Output the [X, Y] coordinate of the center of the cell containing the given text.  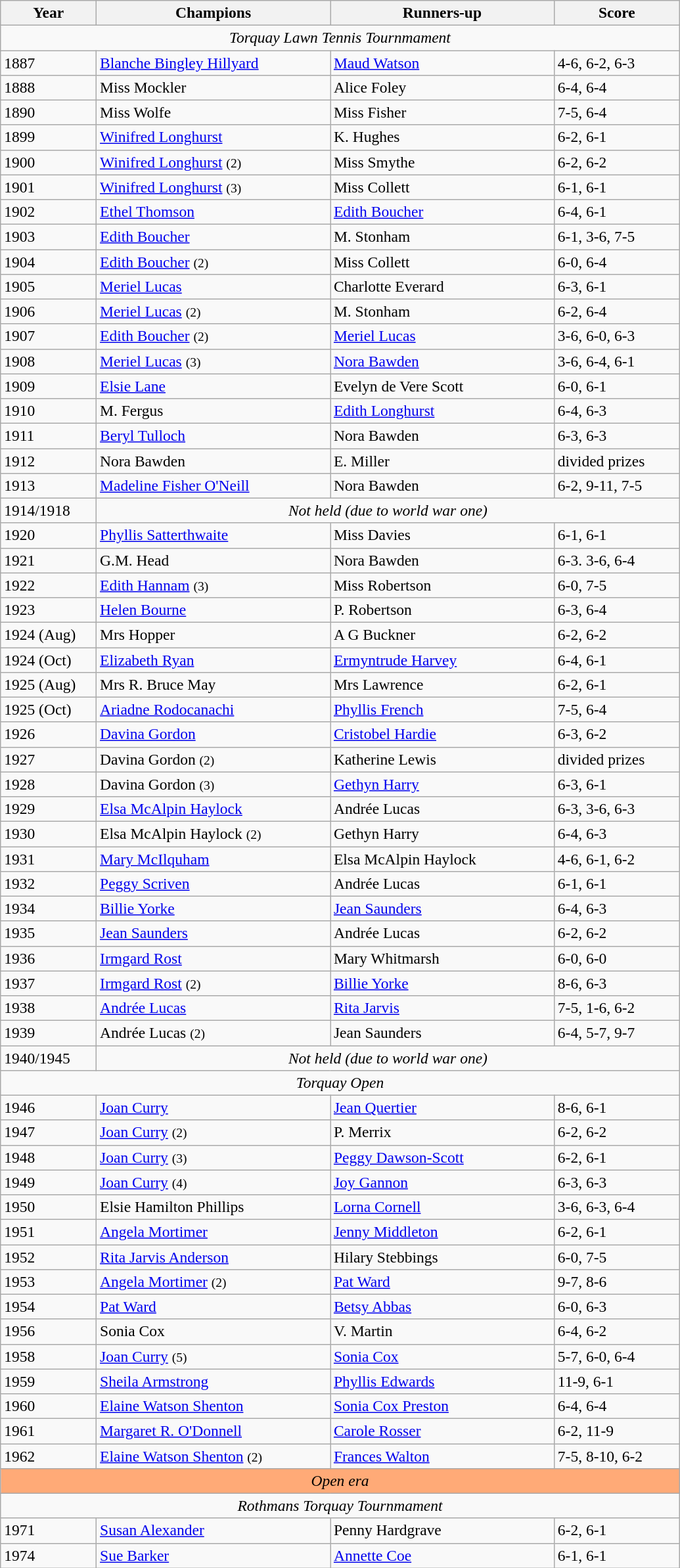
9-7, 8-6 [616, 1282]
1928 [49, 784]
Davina Gordon [214, 734]
1934 [49, 908]
4-6, 6-2, 6-3 [616, 62]
1962 [49, 1456]
1946 [49, 1108]
1925 (Aug) [49, 684]
Miss Mockler [214, 87]
1890 [49, 112]
G.M. Head [214, 560]
Elizabeth Ryan [214, 660]
Davina Gordon (3) [214, 784]
Angela Mortimer (2) [214, 1282]
6-2, 6-4 [616, 311]
1949 [49, 1182]
Elaine Watson Shenton (2) [214, 1456]
6-0, 6-4 [616, 261]
Lorna Cornell [442, 1207]
Meriel Lucas (2) [214, 311]
Susan Alexander [214, 1531]
Miss Robertson [442, 585]
1925 (Oct) [49, 709]
4-6, 6-1, 6-2 [616, 859]
P. Merrix [442, 1132]
Helen Bourne [214, 610]
Elaine Watson Shenton [214, 1406]
1937 [49, 983]
1959 [49, 1381]
Open era [340, 1481]
Peggy Dawson-Scott [442, 1157]
Year [49, 12]
1954 [49, 1307]
6-1, 3-6, 7-5 [616, 236]
6-3. 3-6, 6-4 [616, 560]
Miss Fisher [442, 112]
Andrée Lucas (2) [214, 1033]
Rothmans Torquay Tournmament [340, 1506]
Beryl Tulloch [214, 436]
Elsa McAlpin Haylock (2) [214, 834]
Hilary Stebbings [442, 1257]
1904 [49, 261]
8-6, 6-1 [616, 1108]
1932 [49, 884]
11-9, 6-1 [616, 1381]
6-2, 11-9 [616, 1431]
1951 [49, 1232]
Peggy Scriven [214, 884]
6-3, 6-4 [616, 610]
Mrs Hopper [214, 635]
Jenny Middleton [442, 1232]
7-5, 1-6, 6-2 [616, 1008]
1923 [49, 610]
Torquay Open [340, 1083]
Katherine Lewis [442, 759]
1914/1918 [49, 510]
1936 [49, 958]
1948 [49, 1157]
3-6, 6-4, 6-1 [616, 361]
A G Buckner [442, 635]
E. Miller [442, 460]
Annette Coe [442, 1556]
Phyllis Satterthwaite [214, 535]
6-3, 3-6, 6-3 [616, 809]
1902 [49, 212]
1947 [49, 1132]
1900 [49, 162]
Elsie Hamilton Phillips [214, 1207]
1961 [49, 1431]
Phyllis Edwards [442, 1381]
1920 [49, 535]
1940/1945 [49, 1058]
6-4, 5-7, 9-7 [616, 1033]
6-4, 6-2 [616, 1332]
1971 [49, 1531]
1908 [49, 361]
1913 [49, 485]
8-6, 6-3 [616, 983]
Blanche Bingley Hillyard [214, 62]
Miss Wolfe [214, 112]
1974 [49, 1556]
1887 [49, 62]
Betsy Abbas [442, 1307]
1911 [49, 436]
3-6, 6-3, 6-4 [616, 1207]
Jean Quertier [442, 1108]
1921 [49, 560]
Torquay Lawn Tennis Tournmament [340, 37]
Joan Curry (3) [214, 1157]
Sheila Armstrong [214, 1381]
Madeline Fisher O'Neill [214, 485]
Mrs Lawrence [442, 684]
5-7, 6-0, 6-4 [616, 1356]
P. Robertson [442, 610]
Meriel Lucas (3) [214, 361]
Mary Whitmarsh [442, 958]
1956 [49, 1332]
1906 [49, 311]
Joan Curry [214, 1108]
1905 [49, 286]
1903 [49, 236]
1924 (Oct) [49, 660]
Winifred Longhurst [214, 137]
Winifred Longhurst (3) [214, 187]
Charlotte Everard [442, 286]
Sonia Cox Preston [442, 1406]
M. Fergus [214, 411]
Joan Curry (4) [214, 1182]
Evelyn de Vere Scott [442, 386]
1960 [49, 1406]
V. Martin [442, 1332]
Runners-up [442, 12]
1958 [49, 1356]
Miss Davies [442, 535]
Joan Curry (5) [214, 1356]
6-0, 6-1 [616, 386]
Joan Curry (2) [214, 1132]
1888 [49, 87]
1938 [49, 1008]
1909 [49, 386]
Alice Foley [442, 87]
6-0, 6-0 [616, 958]
1939 [49, 1033]
Champions [214, 12]
1926 [49, 734]
Irmgard Rost (2) [214, 983]
Frances Walton [442, 1456]
1924 (Aug) [49, 635]
Rita Jarvis [442, 1008]
1950 [49, 1207]
1910 [49, 411]
Edith Longhurst [442, 411]
6-2, 9-11, 7-5 [616, 485]
Ariadne Rodocanachi [214, 709]
Winifred Longhurst (2) [214, 162]
1935 [49, 933]
Mary McIlquham [214, 859]
3-6, 6-0, 6-3 [616, 336]
1952 [49, 1257]
Mrs R. Bruce May [214, 684]
1912 [49, 460]
1899 [49, 137]
1901 [49, 187]
6-0, 6-3 [616, 1307]
Edith Hannam (3) [214, 585]
Sue Barker [214, 1556]
Carole Rosser [442, 1431]
1930 [49, 834]
6-3, 6-2 [616, 734]
Ethel Thomson [214, 212]
K. Hughes [442, 137]
1931 [49, 859]
Angela Mortimer [214, 1232]
1927 [49, 759]
Cristobel Hardie [442, 734]
Ermyntrude Harvey [442, 660]
Irmgard Rost [214, 958]
Rita Jarvis Anderson [214, 1257]
Margaret R. O'Donnell [214, 1431]
Davina Gordon (2) [214, 759]
Joy Gannon [442, 1182]
Score [616, 12]
1922 [49, 585]
1929 [49, 809]
Penny Hardgrave [442, 1531]
Miss Smythe [442, 162]
7-5, 8-10, 6-2 [616, 1456]
1907 [49, 336]
Maud Watson [442, 62]
Elsie Lane [214, 386]
1953 [49, 1282]
Phyllis French [442, 709]
